Scan for the cell matching the given text and deliver its [X, Y] coordinate at center. 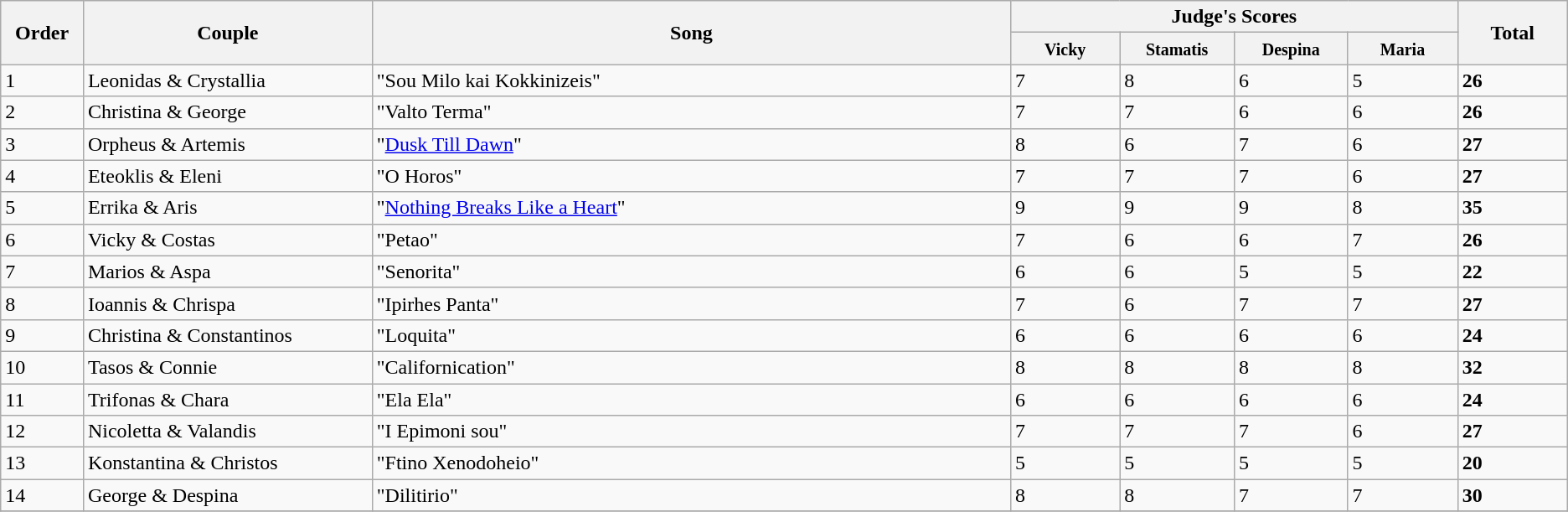
Maria [1402, 49]
32 [1513, 367]
Leonidas & Crystallia [228, 80]
"Valto Terma" [691, 112]
"I Epimoni sou" [691, 432]
"Loquita" [691, 335]
Ioannis & Chrispa [228, 303]
Marios & Aspa [228, 272]
11 [42, 400]
Song [691, 33]
Tasos & Connie [228, 367]
Vicky & Costas [228, 240]
Vicky [1065, 49]
"Nothing Breaks Like a Heart" [691, 208]
20 [1513, 463]
2 [42, 112]
George & Despina [228, 495]
"Ela Ela" [691, 400]
Orpheus & Artemis [228, 144]
22 [1513, 272]
Total [1513, 33]
35 [1513, 208]
"Ftino Xenodoheio" [691, 463]
Eteoklis & Eleni [228, 176]
1 [42, 80]
Couple [228, 33]
3 [42, 144]
Errika & Aris [228, 208]
Trifonas & Chara [228, 400]
10 [42, 367]
Order [42, 33]
"Dusk Till Dawn" [691, 144]
"Ipirhes Panta" [691, 303]
"Dilitirio" [691, 495]
"Californication" [691, 367]
"Sou Milo kai Kokkinizeis" [691, 80]
4 [42, 176]
Stamatis [1178, 49]
13 [42, 463]
14 [42, 495]
30 [1513, 495]
Christina & George [228, 112]
"O Horos" [691, 176]
Christina & Constantinos [228, 335]
Despina [1292, 49]
"Senorita" [691, 272]
Konstantina & Christos [228, 463]
Judge's Scores [1235, 17]
Nicoletta & Valandis [228, 432]
"Petao" [691, 240]
12 [42, 432]
